For the text-containing cell, return its midpoint in [x, y] coordinate format. 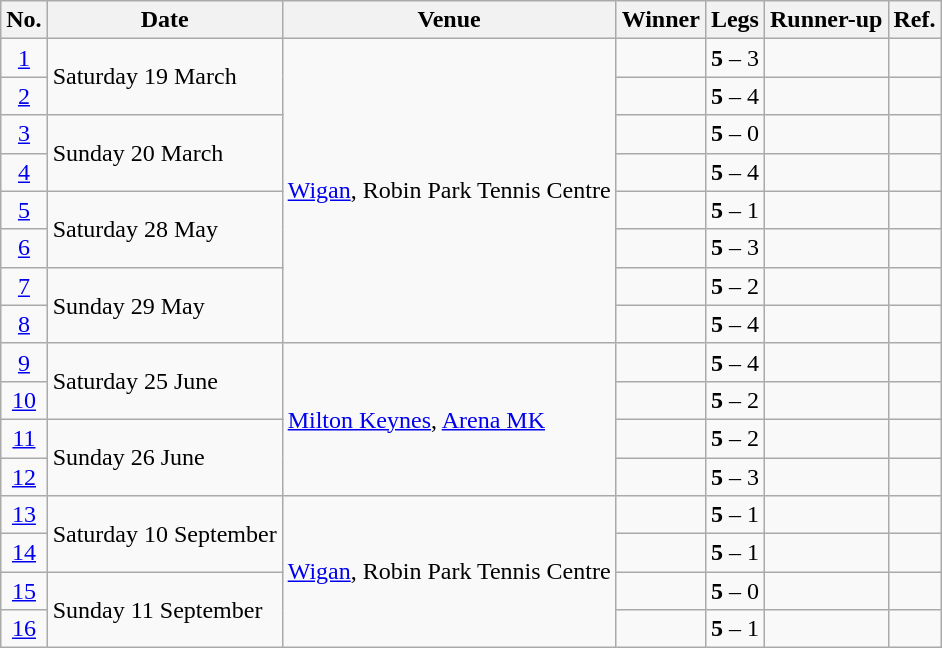
16 [24, 629]
6 [24, 248]
15 [24, 591]
Saturday 10 September [164, 534]
Milton Keynes, Arena MK [449, 419]
11 [24, 438]
Sunday 20 March [164, 153]
14 [24, 553]
10 [24, 400]
5 [24, 210]
Date [164, 20]
Ref. [914, 20]
No. [24, 20]
Runner-up [826, 20]
Saturday 19 March [164, 77]
Venue [449, 20]
2 [24, 96]
Winner [660, 20]
12 [24, 477]
4 [24, 172]
Saturday 25 June [164, 381]
Sunday 11 September [164, 610]
9 [24, 362]
Sunday 29 May [164, 305]
Legs [734, 20]
7 [24, 286]
8 [24, 324]
1 [24, 58]
3 [24, 134]
Saturday 28 May [164, 229]
Sunday 26 June [164, 457]
13 [24, 515]
